Detect which cell encompasses the target text, then output its (x, y) center coordinate. 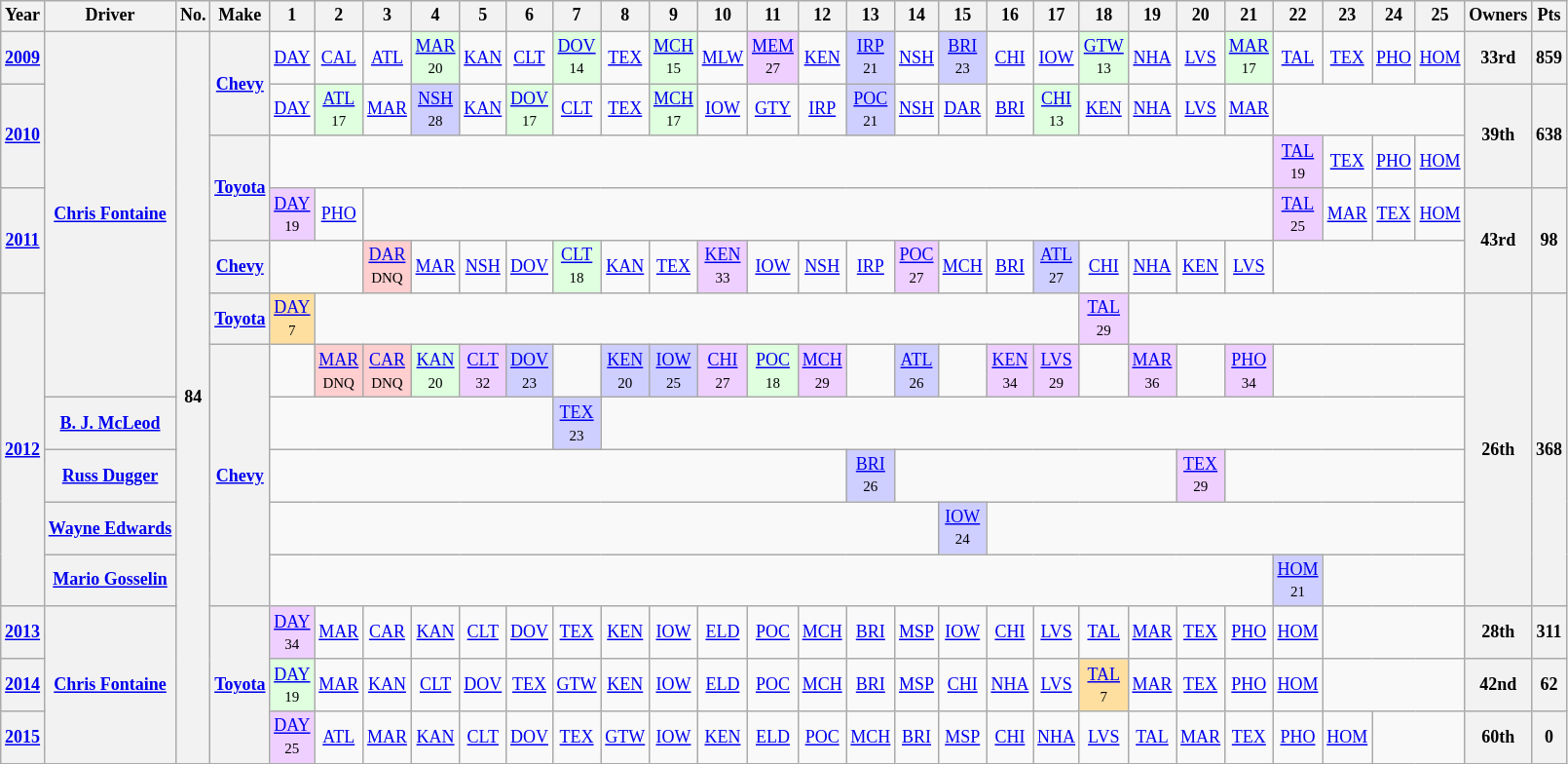
Russ Dugger (109, 476)
IRP21 (871, 57)
2014 (23, 685)
GTW13 (1103, 57)
311 (1549, 632)
MAR17 (1249, 57)
2 (339, 16)
CHI13 (1057, 110)
MARDNQ (339, 371)
MCH29 (822, 371)
ATL27 (1057, 267)
3 (388, 16)
HOM21 (1297, 581)
CAL (339, 57)
POC21 (871, 110)
638 (1549, 136)
22 (1297, 16)
2015 (23, 738)
TEX23 (577, 424)
1 (292, 16)
9 (674, 16)
POC18 (773, 371)
Mario Gosselin (109, 581)
10 (723, 16)
Pts (1549, 16)
24 (1395, 16)
42nd (1498, 685)
17 (1057, 16)
8 (625, 16)
KEN20 (625, 371)
Wayne Edwards (109, 528)
2010 (23, 136)
33rd (1498, 57)
CARDNQ (388, 371)
NSH28 (435, 110)
DAY25 (292, 738)
MCH15 (674, 57)
MLW (723, 57)
MAR20 (435, 57)
Year (23, 16)
CHI27 (723, 371)
BRI26 (871, 476)
CAR (388, 632)
DAY34 (292, 632)
7 (577, 16)
DAR (962, 110)
TAL25 (1297, 214)
Driver (109, 16)
6 (530, 16)
No. (193, 16)
21 (1249, 16)
5 (483, 16)
84 (193, 398)
ATL17 (339, 110)
11 (773, 16)
B. J. McLeod (109, 424)
14 (917, 16)
28th (1498, 632)
KEN34 (1010, 371)
DOV23 (530, 371)
DAY7 (292, 319)
DARDNQ (388, 267)
TEX29 (1201, 476)
IOW25 (674, 371)
LVS29 (1057, 371)
18 (1103, 16)
15 (962, 16)
2013 (23, 632)
62 (1549, 685)
2012 (23, 449)
PHO34 (1249, 371)
20 (1201, 16)
KAN20 (435, 371)
4 (435, 16)
MAR36 (1152, 371)
23 (1348, 16)
859 (1549, 57)
39th (1498, 136)
368 (1549, 449)
98 (1549, 240)
60th (1498, 738)
TAL29 (1103, 319)
2009 (23, 57)
43rd (1498, 240)
16 (1010, 16)
ATL26 (917, 371)
KEN33 (723, 267)
CLT18 (577, 267)
POC27 (917, 267)
0 (1549, 738)
Make (240, 16)
2011 (23, 240)
19 (1152, 16)
MEM27 (773, 57)
TAL7 (1103, 685)
DOV14 (577, 57)
GTY (773, 110)
IOW24 (962, 528)
DOV17 (530, 110)
TAL19 (1297, 162)
MCH17 (674, 110)
26th (1498, 449)
12 (822, 16)
BRI23 (962, 57)
CLT32 (483, 371)
25 (1439, 16)
Owners (1498, 16)
13 (871, 16)
